Find where the given text appears and provide that cell's center as (x, y) coordinate. 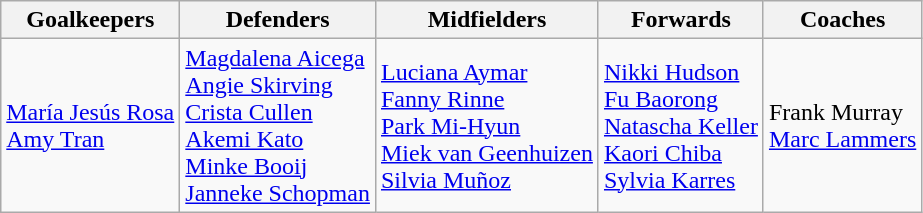
Nikki Hudson Fu Baorong Natascha Keller Kaori Chiba Sylvia Karres (680, 126)
Luciana Aymar Fanny Rinne Park Mi-Hyun Miek van Geenhuizen Silvia Muñoz (486, 126)
Frank Murray Marc Lammers (842, 126)
Coaches (842, 20)
Defenders (278, 20)
María Jesús Rosa Amy Tran (90, 126)
Forwards (680, 20)
Magdalena Aicega Angie Skirving Crista Cullen Akemi Kato Minke Booij Janneke Schopman (278, 126)
Goalkeepers (90, 20)
Midfielders (486, 20)
